Find where the given text appears and provide that cell's center as [X, Y] coordinate. 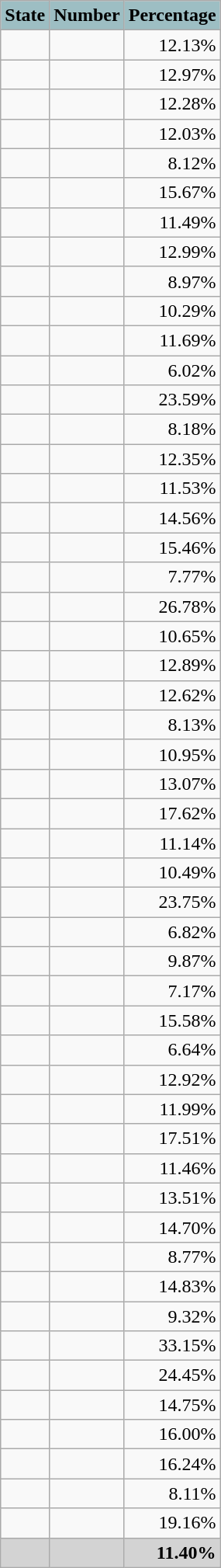
16.00% [172, 1434]
11.99% [172, 1109]
8.18% [172, 429]
Percentage [172, 16]
8.77% [172, 1257]
11.46% [172, 1168]
12.03% [172, 134]
9.32% [172, 1316]
12.62% [172, 695]
8.11% [172, 1493]
13.51% [172, 1198]
7.17% [172, 991]
24.45% [172, 1375]
17.51% [172, 1139]
11.14% [172, 843]
6.02% [172, 370]
Number [87, 16]
6.82% [172, 932]
33.15% [172, 1346]
12.92% [172, 1080]
15.58% [172, 1020]
23.59% [172, 400]
12.35% [172, 459]
9.87% [172, 961]
13.07% [172, 784]
19.16% [172, 1523]
11.53% [172, 488]
15.46% [172, 548]
11.40% [172, 1552]
23.75% [172, 902]
6.64% [172, 1050]
16.24% [172, 1464]
10.49% [172, 873]
17.62% [172, 813]
10.95% [172, 754]
10.65% [172, 636]
State [25, 16]
11.69% [172, 340]
26.78% [172, 607]
12.13% [172, 45]
14.70% [172, 1227]
12.28% [172, 104]
12.99% [172, 252]
12.89% [172, 666]
14.75% [172, 1405]
8.12% [172, 163]
12.97% [172, 75]
8.97% [172, 281]
10.29% [172, 311]
14.56% [172, 518]
7.77% [172, 577]
11.49% [172, 222]
8.13% [172, 725]
15.67% [172, 193]
14.83% [172, 1286]
